Determine the (x, y) coordinate at the center of the cell enclosing the given text.  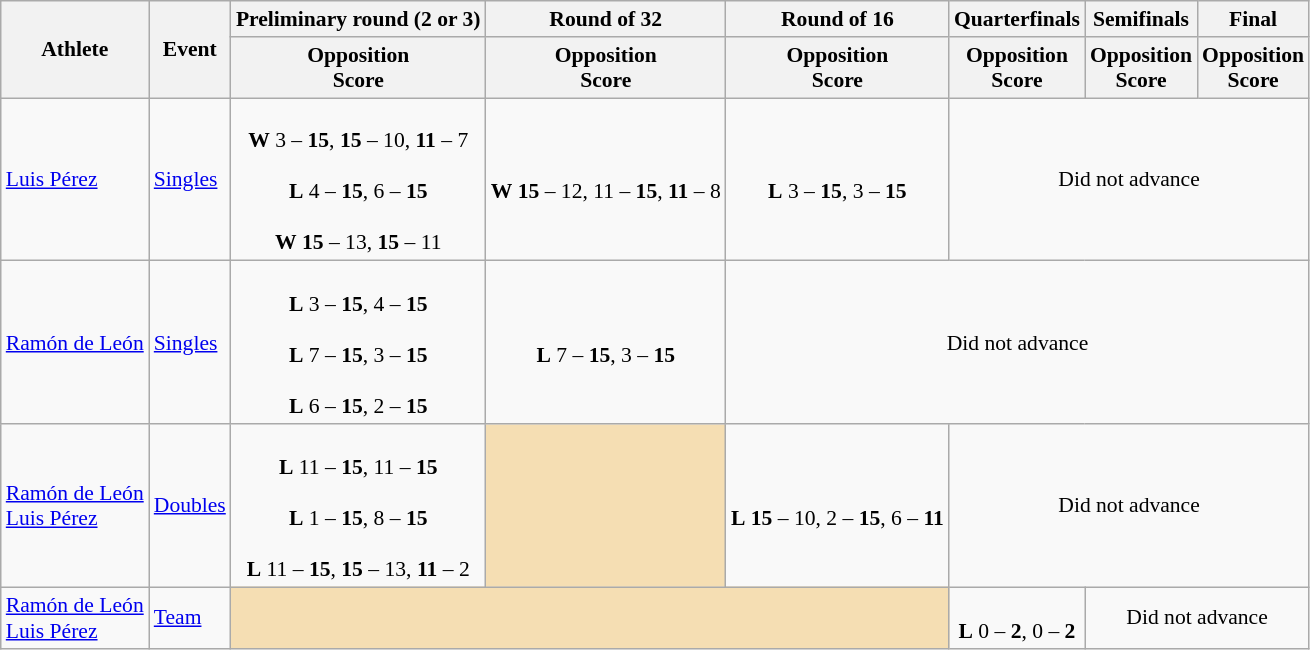
Final (1253, 19)
Event (190, 50)
W 3 – 15, 15 – 10, 11 – 7L 4 – 15, 6 – 15W 15 – 13, 15 – 11 (358, 180)
L 15 – 10, 2 – 15, 6 – 11 (838, 506)
Quarterfinals (1017, 19)
Team (190, 618)
Ramón de León (75, 342)
L 3 – 15, 3 – 15 (838, 180)
Athlete (75, 50)
L 0 – 2, 0 – 2 (1017, 618)
Preliminary round (2 or 3) (358, 19)
L 7 – 15, 3 – 15 (606, 342)
Luis Pérez (75, 180)
Round of 32 (606, 19)
Semifinals (1141, 19)
L 11 – 15, 11 – 15L 1 – 15, 8 – 15L 11 – 15, 15 – 13, 11 – 2 (358, 506)
W 15 – 12, 11 – 15, 11 – 8 (606, 180)
L 3 – 15, 4 – 15L 7 – 15, 3 – 15L 6 – 15, 2 – 15 (358, 342)
Doubles (190, 506)
Round of 16 (838, 19)
